Find where the given text appears and provide that cell's center as [x, y] coordinate. 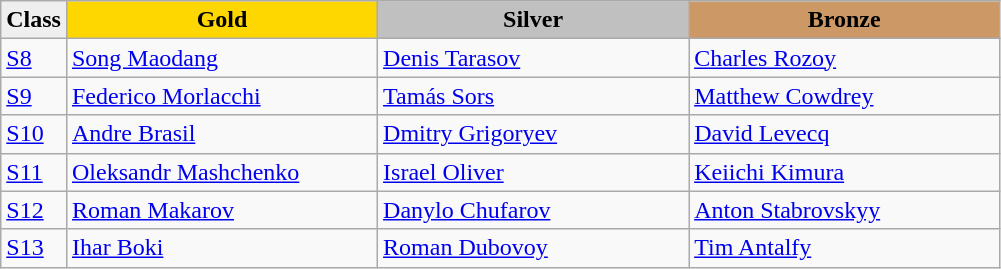
Song Maodang [222, 58]
Anton Stabrovskyy [844, 210]
S13 [34, 248]
Matthew Cowdrey [844, 96]
Silver [534, 20]
Danylo Chufarov [534, 210]
Israel Oliver [534, 172]
S12 [34, 210]
Andre Brasil [222, 134]
Oleksandr Mashchenko [222, 172]
Class [34, 20]
Gold [222, 20]
Denis Tarasov [534, 58]
S8 [34, 58]
David Levecq [844, 134]
Tim Antalfy [844, 248]
Keiichi Kimura [844, 172]
Federico Morlacchi [222, 96]
S11 [34, 172]
Roman Makarov [222, 210]
Ihar Boki [222, 248]
Bronze [844, 20]
Dmitry Grigoryev [534, 134]
S9 [34, 96]
Charles Rozoy [844, 58]
S10 [34, 134]
Roman Dubovoy [534, 248]
Tamás Sors [534, 96]
